Search for the cell housing the specified text and yield its (X, Y) center coordinate. 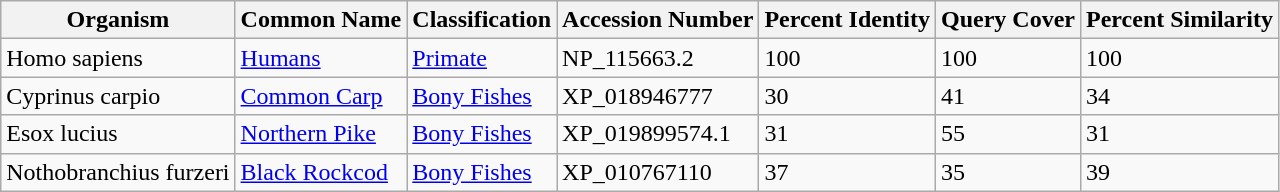
Query Cover (1008, 20)
Esox lucius (118, 134)
30 (848, 96)
NP_115663.2 (658, 58)
Percent Similarity (1180, 20)
37 (848, 172)
XP_019899574.1 (658, 134)
34 (1180, 96)
41 (1008, 96)
Homo sapiens (118, 58)
Classification (482, 20)
Common Carp (321, 96)
XP_010767110 (658, 172)
XP_018946777 (658, 96)
39 (1180, 172)
55 (1008, 134)
Cyprinus carpio (118, 96)
35 (1008, 172)
Accession Number (658, 20)
Common Name (321, 20)
Organism (118, 20)
Percent Identity (848, 20)
Black Rockcod (321, 172)
Northern Pike (321, 134)
Primate (482, 58)
Nothobranchius furzeri (118, 172)
Humans (321, 58)
